Determine the (X, Y) coordinate at the center of the cell enclosing the given text.  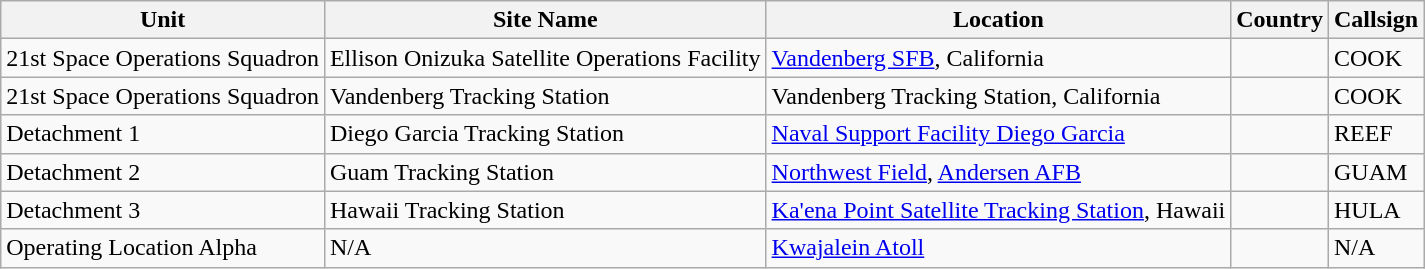
HULA (1376, 210)
REEF (1376, 134)
Diego Garcia Tracking Station (545, 134)
Ka'ena Point Satellite Tracking Station, Hawaii (998, 210)
Detachment 1 (163, 134)
Hawaii Tracking Station (545, 210)
Vandenberg Tracking Station, California (998, 96)
Detachment 3 (163, 210)
Naval Support Facility Diego Garcia (998, 134)
Operating Location Alpha (163, 248)
Unit (163, 20)
GUAM (1376, 172)
Ellison Onizuka Satellite Operations Facility (545, 58)
Northwest Field, Andersen AFB (998, 172)
Guam Tracking Station (545, 172)
Country (1280, 20)
Callsign (1376, 20)
Vandenberg SFB, California (998, 58)
Site Name (545, 20)
Kwajalein Atoll (998, 248)
Vandenberg Tracking Station (545, 96)
Location (998, 20)
Detachment 2 (163, 172)
